For the text-containing cell, return its midpoint in (X, Y) coordinate format. 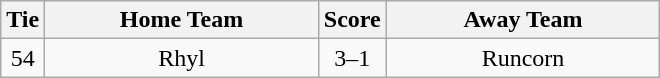
54 (23, 58)
Home Team (182, 20)
Away Team (523, 20)
3–1 (352, 58)
Rhyl (182, 58)
Score (352, 20)
Tie (23, 20)
Runcorn (523, 58)
